Detect which cell encompasses the target text, then output its (x, y) center coordinate. 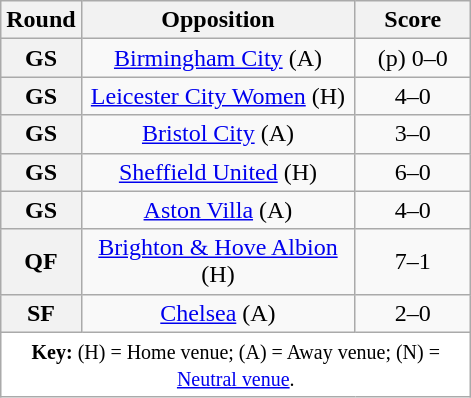
SF (41, 313)
Score (413, 20)
Aston Villa (A) (218, 210)
6–0 (413, 172)
3–0 (413, 134)
Key: (H) = Home venue; (A) = Away venue; (N) = Neutral venue. (236, 364)
Opposition (218, 20)
Round (41, 20)
Brighton & Hove Albion (H) (218, 262)
2–0 (413, 313)
Sheffield United (H) (218, 172)
Birmingham City (A) (218, 58)
(p) 0–0 (413, 58)
QF (41, 262)
Chelsea (A) (218, 313)
Bristol City (A) (218, 134)
7–1 (413, 262)
Leicester City Women (H) (218, 96)
